Determine the [x, y] coordinate at the center of the cell enclosing the given text.  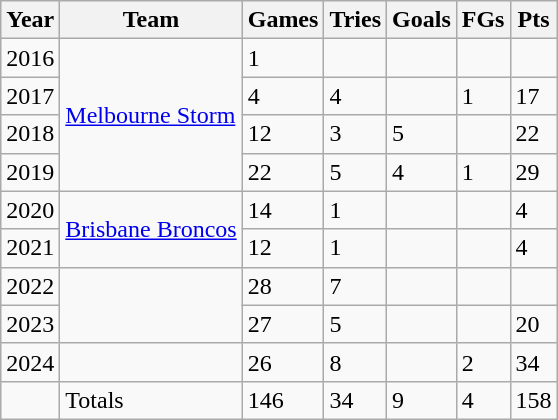
3 [356, 134]
17 [534, 96]
2024 [30, 362]
Goals [422, 20]
2023 [30, 324]
FGs [483, 20]
Year [30, 20]
Brisbane Broncos [151, 229]
2021 [30, 248]
Tries [356, 20]
146 [283, 400]
26 [283, 362]
158 [534, 400]
Team [151, 20]
2018 [30, 134]
Games [283, 20]
2020 [30, 210]
20 [534, 324]
2022 [30, 286]
Totals [151, 400]
2016 [30, 58]
2019 [30, 172]
2 [483, 362]
7 [356, 286]
27 [283, 324]
2017 [30, 96]
Melbourne Storm [151, 115]
9 [422, 400]
Pts [534, 20]
28 [283, 286]
14 [283, 210]
8 [356, 362]
29 [534, 172]
